Pinpoint the cell where the given text exists, returning its (X, Y) midpoint coordinate. 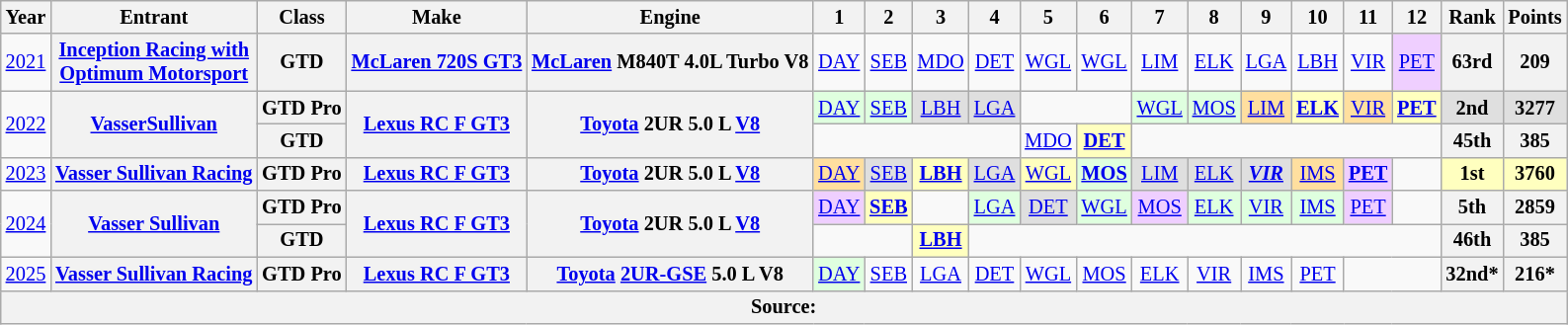
216* (1534, 274)
2nd (1472, 108)
Year (26, 17)
Toyota 2UR-GSE 5.0 L V8 (670, 274)
12 (1417, 17)
3 (941, 17)
Inception Racing withOptimum Motorsport (154, 62)
VasserSullivan (154, 124)
8 (1214, 17)
7 (1160, 17)
3277 (1534, 108)
McLaren M840T 4.0L Turbo V8 (670, 62)
3760 (1534, 174)
Rank (1472, 17)
1 (839, 17)
45th (1472, 140)
5th (1472, 207)
Vasser Sullivan (154, 223)
2 (888, 17)
46th (1472, 240)
2859 (1534, 207)
Source: (784, 307)
32nd* (1472, 274)
McLaren 720S GT3 (437, 62)
1st (1472, 174)
10 (1318, 17)
11 (1367, 17)
Engine (670, 17)
209 (1534, 62)
4 (995, 17)
2025 (26, 274)
Class (301, 17)
2022 (26, 124)
2024 (26, 223)
Make (437, 17)
2023 (26, 174)
6 (1105, 17)
9 (1267, 17)
Entrant (154, 17)
Points (1534, 17)
2021 (26, 62)
5 (1047, 17)
63rd (1472, 62)
